Locate the cell with the specified text and output its (x, y) center coordinate. 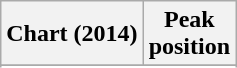
Peakposition (189, 34)
Chart (2014) (72, 34)
